Search for the cell housing the specified text and yield its [x, y] center coordinate. 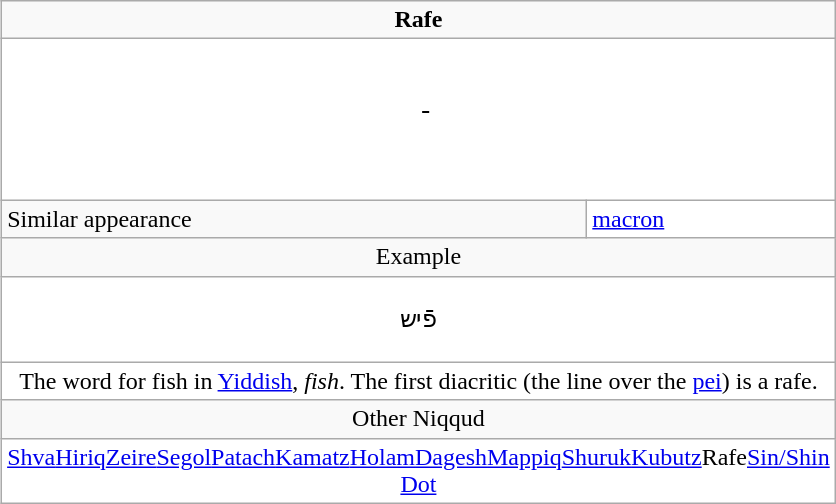
Example [419, 257]
Other Niqqud [419, 419]
The word for fish in Yiddish, fish. The first diacritic (the line over the pei) is a rafe. [419, 381]
פֿיש [419, 319]
macron [711, 219]
Rafe [419, 20]
ֿ [419, 120]
ShvaHiriqZeireSegolPatachKamatzHolamDageshMappiqShurukKubutzRafeSin/Shin Dot [419, 470]
Similar appearance [294, 219]
